From the cell containing the given text, extract its center point as [X, Y] coordinate. 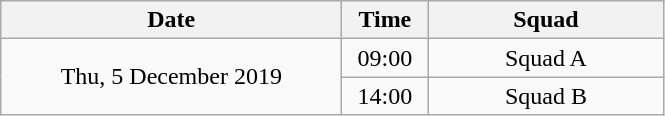
09:00 [385, 58]
Time [385, 20]
Squad B [546, 96]
14:00 [385, 96]
Squad [546, 20]
Thu, 5 December 2019 [172, 77]
Squad A [546, 58]
Date [172, 20]
